Extract the [x, y] coordinate from the center of the cell holding the provided text.  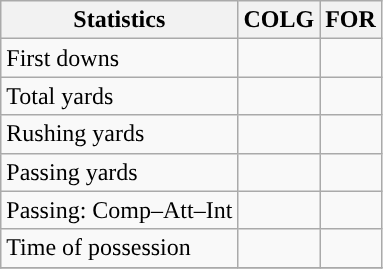
COLG [279, 20]
Passing yards [120, 172]
Total yards [120, 96]
First downs [120, 58]
Passing: Comp–Att–Int [120, 210]
FOR [351, 20]
Statistics [120, 20]
Rushing yards [120, 134]
Time of possession [120, 248]
